Determine the (x, y) coordinate at the center of the cell enclosing the given text.  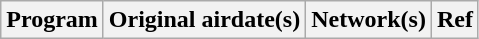
Network(s) (369, 20)
Ref (454, 20)
Program (52, 20)
Original airdate(s) (204, 20)
